Return (x, y) of the center of cell containing provided text 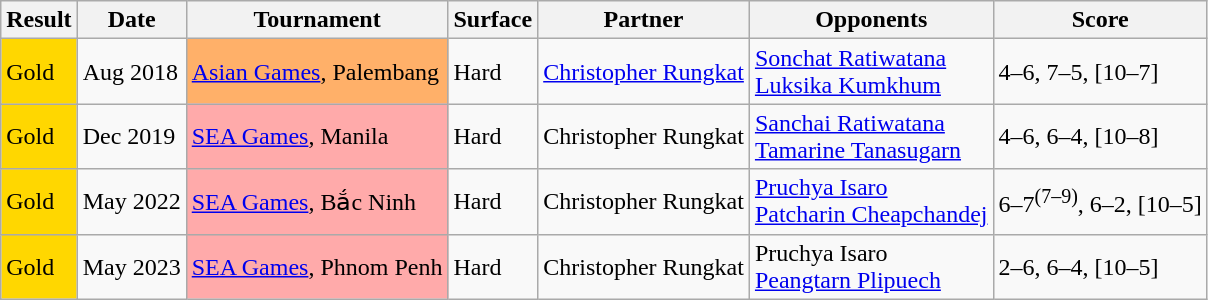
SEA Games, Manila (317, 136)
Pruchya Isaro Peangtarn Plipuech (871, 266)
Opponents (871, 20)
2–6, 6–4, [10–5] (1100, 266)
4–6, 6–4, [10–8] (1100, 136)
May 2023 (132, 266)
Result (39, 20)
Dec 2019 (132, 136)
Score (1100, 20)
Partner (644, 20)
6–7(7–9), 6–2, [10–5] (1100, 202)
Sanchai Ratiwatana Tamarine Tanasugarn (871, 136)
4–6, 7–5, [10–7] (1100, 72)
Asian Games, Palembang (317, 72)
Pruchya Isaro Patcharin Cheapchandej (871, 202)
Sonchat Ratiwatana Luksika Kumkhum (871, 72)
May 2022 (132, 202)
Date (132, 20)
SEA Games, Phnom Penh (317, 266)
Surface (493, 20)
SEA Games, Bắc Ninh (317, 202)
Aug 2018 (132, 72)
Tournament (317, 20)
